Pinpoint the cell where the given text exists, returning its (x, y) midpoint coordinate. 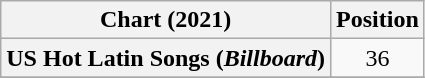
36 (378, 58)
Position (378, 20)
US Hot Latin Songs (Billboard) (166, 58)
Chart (2021) (166, 20)
